Extract the [X, Y] coordinate from the center of the cell holding the provided text.  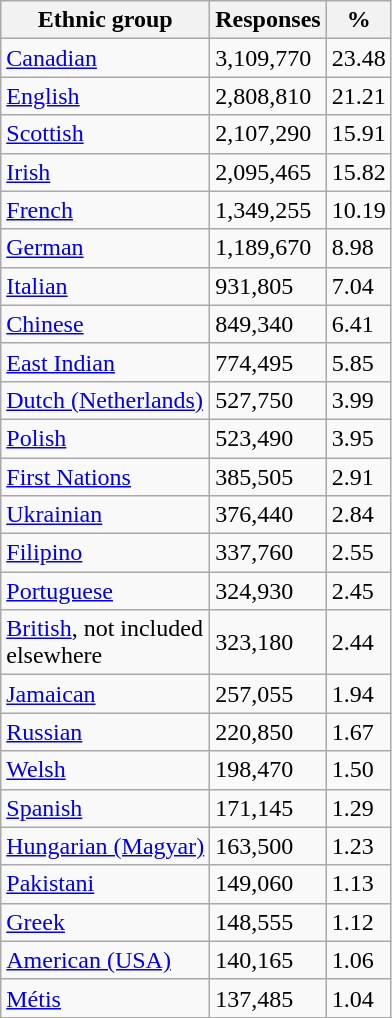
6.41 [358, 324]
German [106, 248]
7.04 [358, 286]
527,750 [268, 400]
21.21 [358, 96]
140,165 [268, 960]
American (USA) [106, 960]
148,555 [268, 922]
1.06 [358, 960]
220,850 [268, 732]
323,180 [268, 642]
Welsh [106, 770]
Pakistani [106, 884]
Greek [106, 922]
149,060 [268, 884]
1.12 [358, 922]
1.67 [358, 732]
2.55 [358, 553]
2,808,810 [268, 96]
Métis [106, 998]
1,189,670 [268, 248]
2.45 [358, 591]
2,107,290 [268, 134]
Dutch (Netherlands) [106, 400]
First Nations [106, 477]
8.98 [358, 248]
Russian [106, 732]
137,485 [268, 998]
1.13 [358, 884]
French [106, 210]
3.95 [358, 438]
2.84 [358, 515]
Irish [106, 172]
Filipino [106, 553]
Italian [106, 286]
198,470 [268, 770]
Chinese [106, 324]
774,495 [268, 362]
337,760 [268, 553]
Portuguese [106, 591]
Responses [268, 20]
376,440 [268, 515]
931,805 [268, 286]
Jamaican [106, 694]
Polish [106, 438]
East Indian [106, 362]
324,930 [268, 591]
% [358, 20]
849,340 [268, 324]
Ukrainian [106, 515]
Ethnic group [106, 20]
2,095,465 [268, 172]
3,109,770 [268, 58]
10.19 [358, 210]
385,505 [268, 477]
English [106, 96]
1.23 [358, 846]
Canadian [106, 58]
Scottish [106, 134]
5.85 [358, 362]
163,500 [268, 846]
Spanish [106, 808]
2.91 [358, 477]
15.82 [358, 172]
Hungarian (Magyar) [106, 846]
15.91 [358, 134]
23.48 [358, 58]
523,490 [268, 438]
1.94 [358, 694]
171,145 [268, 808]
257,055 [268, 694]
1.50 [358, 770]
1,349,255 [268, 210]
3.99 [358, 400]
British, not includedelsewhere [106, 642]
1.04 [358, 998]
2.44 [358, 642]
1.29 [358, 808]
